Output the [X, Y] coordinate of the center of the cell containing the given text.  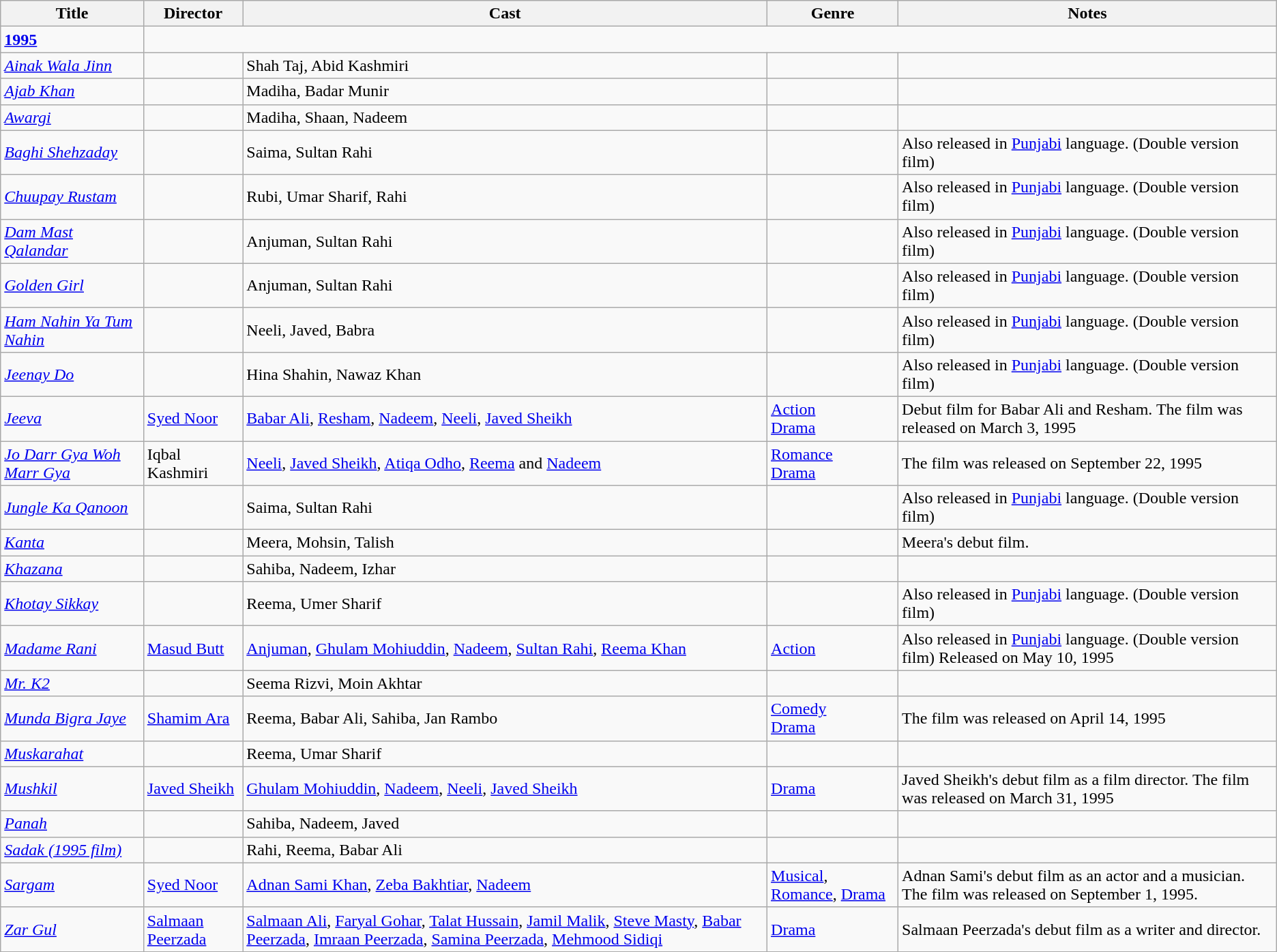
Panah [72, 824]
Neeli, Javed Sheikh, Atiqa Odho, Reema and Nadeem [505, 462]
Javed Sheikh's debut film as a film director. The film was released on March 31, 1995 [1087, 788]
Madiha, Shaan, Nadeem [505, 117]
Seema Rizvi, Moin Akhtar [505, 683]
Madiha, Badar Munir [505, 91]
Golden Girl [72, 285]
Adnan Sami Khan, Zeba Bakhtiar, Nadeem [505, 885]
Mr. K2 [72, 683]
Action [833, 648]
Munda Bigra Jaye [72, 719]
Jeenay Do [72, 374]
The film was released on April 14, 1995 [1087, 719]
Reema, Umar Sharif [505, 754]
ComedyDrama [833, 719]
Masud Butt [193, 648]
Ghulam Mohiuddin, Nadeem, Neeli, Javed Sheikh [505, 788]
Baghi Shehzaday [72, 153]
Cast [505, 14]
Sahiba, Nadeem, Javed [505, 824]
Neeli, Javed, Babra [505, 330]
Notes [1087, 14]
Genre [833, 14]
Javed Sheikh [193, 788]
Title [72, 14]
Also released in Punjabi language. (Double version film) Released on May 10, 1995 [1087, 648]
Khazana [72, 569]
Hina Shahin, Nawaz Khan [505, 374]
Reema, Babar Ali, Sahiba, Jan Rambo [505, 719]
Khotay Sikkay [72, 604]
Mushkil [72, 788]
Anjuman, Ghulam Mohiuddin, Nadeem, Sultan Rahi, Reema Khan [505, 648]
Adnan Sami's debut film as an actor and a musician. The film was released on September 1, 1995. [1087, 885]
Sadak (1995 film) [72, 850]
Jo Darr Gya Woh Marr Gya [72, 462]
Babar Ali, Resham, Nadeem, Neeli, Javed Sheikh [505, 419]
Jungle Ka Qanoon [72, 507]
Shah Taj, Abid Kashmiri [505, 65]
Rahi, Reema, Babar Ali [505, 850]
RomanceDrama [833, 462]
Kanta [72, 543]
Salmaan Peerzada [193, 929]
Debut film for Babar Ali and Resham. The film was released on March 3, 1995 [1087, 419]
Reema, Umer Sharif [505, 604]
1995 [72, 40]
Shamim Ara [193, 719]
Sargam [72, 885]
Musical, Romance, Drama [833, 885]
Zar Gul [72, 929]
Ainak Wala Jinn [72, 65]
The film was released on September 22, 1995 [1087, 462]
Director [193, 14]
Ham Nahin Ya Tum Nahin [72, 330]
Dam Mast Qalandar [72, 241]
Sahiba, Nadeem, Izhar [505, 569]
Jeeva [72, 419]
Rubi, Umar Sharif, Rahi [505, 196]
Muskarahat [72, 754]
ActionDrama [833, 419]
Salmaan Ali, Faryal Gohar, Talat Hussain, Jamil Malik, Steve Masty, Babar Peerzada, Imraan Peerzada, Samina Peerzada, Mehmood Sidiqi [505, 929]
Iqbal Kashmiri [193, 462]
Chuupay Rustam [72, 196]
Ajab Khan [72, 91]
Madame Rani [72, 648]
Awargi [72, 117]
Meera's debut film. [1087, 543]
Meera, Mohsin, Talish [505, 543]
Salmaan Peerzada's debut film as a writer and director. [1087, 929]
